Locate the cell with the specified text and output its (x, y) center coordinate. 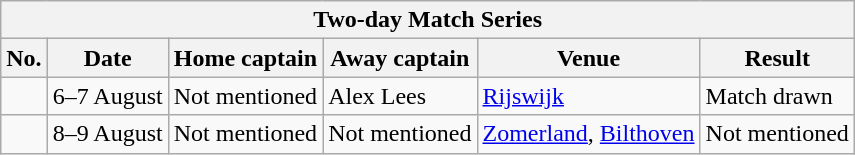
Two-day Match Series (428, 20)
Venue (588, 58)
Alex Lees (400, 96)
Rijswijk (588, 96)
Match drawn (777, 96)
Home captain (245, 58)
Zomerland, Bilthoven (588, 134)
8–9 August (108, 134)
Away captain (400, 58)
No. (24, 58)
Date (108, 58)
6–7 August (108, 96)
Result (777, 58)
